Detect which cell encompasses the target text, then output its (x, y) center coordinate. 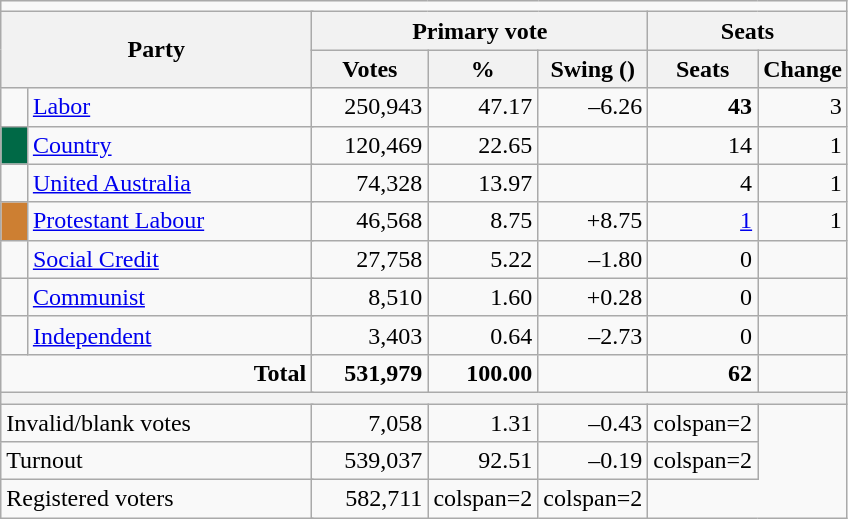
47.17 (483, 107)
531,979 (370, 373)
8.75 (483, 221)
13.97 (483, 183)
22.65 (483, 145)
Change (803, 69)
–1.80 (593, 259)
–0.19 (593, 461)
–6.26 (593, 107)
7,058 (370, 423)
27,758 (370, 259)
5.22 (483, 259)
+8.75 (593, 221)
Invalid/blank votes (156, 423)
46,568 (370, 221)
8,510 (370, 297)
120,469 (370, 145)
3 (803, 107)
Registered voters (156, 499)
–0.43 (593, 423)
–2.73 (593, 335)
62 (703, 373)
539,037 (370, 461)
% (483, 69)
Swing () (593, 69)
100.00 (483, 373)
4 (703, 183)
14 (703, 145)
92.51 (483, 461)
Labor (169, 107)
1.31 (483, 423)
Protestant Labour (169, 221)
Total (156, 373)
3,403 (370, 335)
0.64 (483, 335)
582,711 (370, 499)
Party (156, 50)
Communist (169, 297)
United Australia (169, 183)
Turnout (156, 461)
1.60 (483, 297)
Votes (370, 69)
Social Credit (169, 259)
250,943 (370, 107)
Country (169, 145)
Primary vote (480, 31)
74,328 (370, 183)
43 (703, 107)
+0.28 (593, 297)
Independent (169, 335)
